Extract the [X, Y] coordinate from the center of the cell holding the provided text.  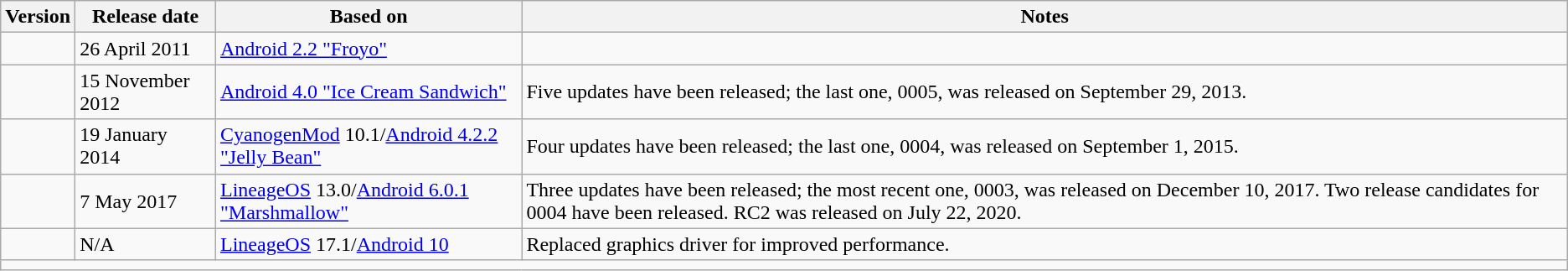
Android 4.0 "Ice Cream Sandwich" [369, 92]
LineageOS 13.0/Android 6.0.1 "Marshmallow" [369, 201]
Four updates have been released; the last one, 0004, was released on September 1, 2015. [1044, 146]
LineageOS 17.1/Android 10 [369, 244]
7 May 2017 [146, 201]
Android 2.2 "Froyo" [369, 49]
Based on [369, 17]
Version [39, 17]
26 April 2011 [146, 49]
15 November 2012 [146, 92]
N/A [146, 244]
Notes [1044, 17]
Five updates have been released; the last one, 0005, was released on September 29, 2013. [1044, 92]
19 January 2014 [146, 146]
Release date [146, 17]
CyanogenMod 10.1/Android 4.2.2 "Jelly Bean" [369, 146]
Replaced graphics driver for improved performance. [1044, 244]
